Scan for the cell matching the given text and deliver its (x, y) coordinate at center. 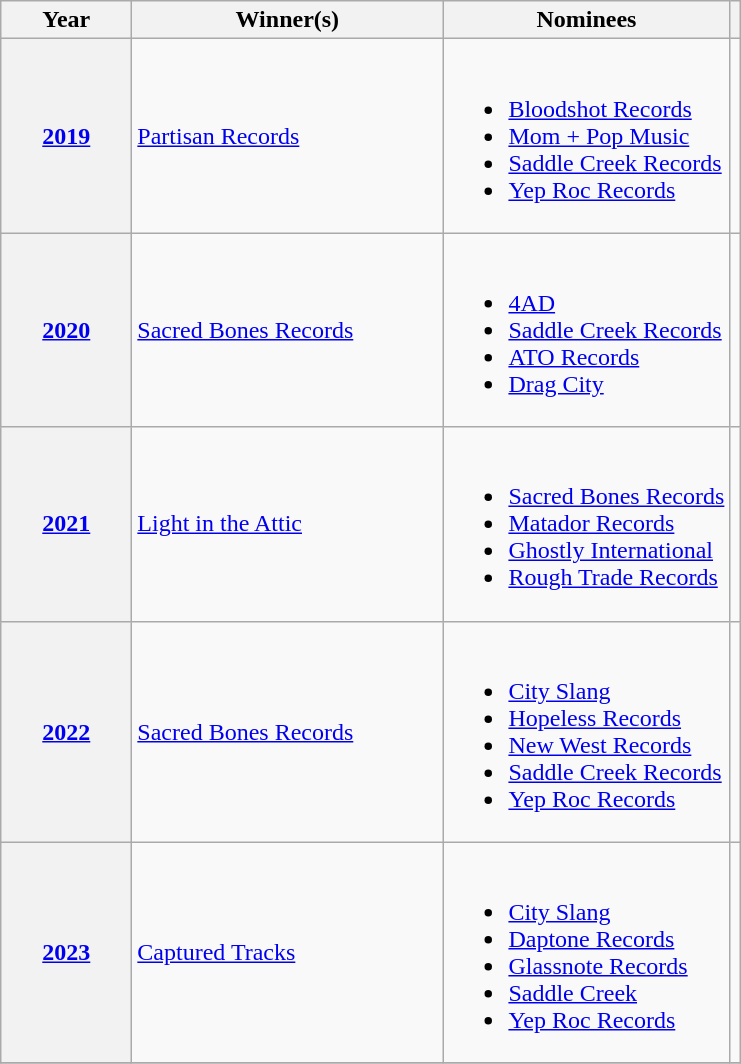
2022 (66, 732)
4ADSaddle Creek RecordsATO RecordsDrag City (586, 330)
2021 (66, 524)
City SlangHopeless RecordsNew West RecordsSaddle Creek RecordsYep Roc Records (586, 732)
Winner(s) (288, 20)
Nominees (586, 20)
2019 (66, 136)
Sacred Bones RecordsMatador RecordsGhostly InternationalRough Trade Records (586, 524)
City SlangDaptone RecordsGlassnote RecordsSaddle CreekYep Roc Records (586, 952)
Year (66, 20)
Captured Tracks (288, 952)
Bloodshot RecordsMom + Pop MusicSaddle Creek RecordsYep Roc Records (586, 136)
2020 (66, 330)
2023 (66, 952)
Light in the Attic (288, 524)
Partisan Records (288, 136)
